Extract the [X, Y] coordinate from the center of the cell holding the provided text.  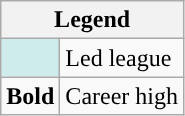
Led league [122, 58]
Career high [122, 96]
Legend [92, 20]
Bold [30, 96]
